Locate the cell with the specified text and output its [X, Y] center coordinate. 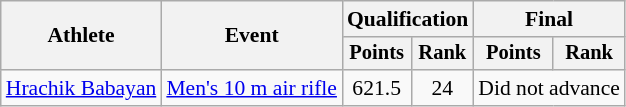
Athlete [82, 36]
Men's 10 m air rifle [252, 88]
Event [252, 36]
Hrachik Babayan [82, 88]
621.5 [376, 88]
Final [549, 19]
24 [442, 88]
Did not advance [549, 88]
Qualification [408, 19]
